Scan for the cell matching the given text and deliver its [x, y] coordinate at center. 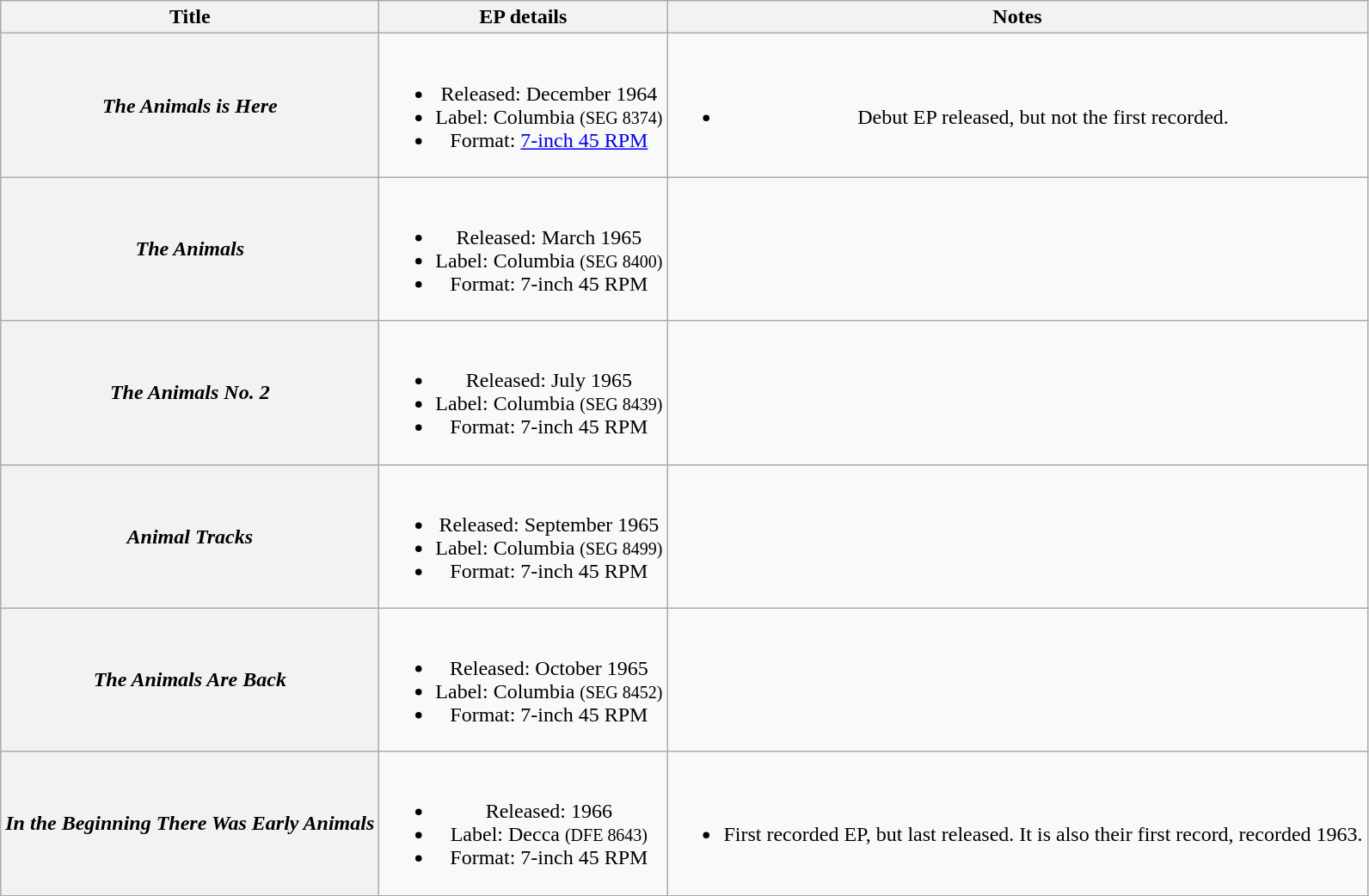
The Animals Are Back [190, 679]
The Animals [190, 249]
First recorded EP, but last released. It is also their first record, recorded 1963. [1017, 824]
In the Beginning There Was Early Animals [190, 824]
Debut EP released, but not the first recorded. [1017, 105]
Released: September 1965Label: Columbia (SEG 8499)Format: 7-inch 45 RPM [523, 537]
Released: December 1964Label: Columbia (SEG 8374)Format: 7-inch 45 RPM [523, 105]
Released: July 1965Label: Columbia (SEG 8439)Format: 7-inch 45 RPM [523, 392]
Notes [1017, 17]
Released: 1966Label: Decca (DFE 8643)Format: 7-inch 45 RPM [523, 824]
Released: October 1965Label: Columbia (SEG 8452)Format: 7-inch 45 RPM [523, 679]
Released: March 1965Label: Columbia (SEG 8400)Format: 7-inch 45 RPM [523, 249]
The Animals No. 2 [190, 392]
The Animals is Here [190, 105]
Title [190, 17]
EP details [523, 17]
Animal Tracks [190, 537]
